For the text-containing cell, return its midpoint in [x, y] coordinate format. 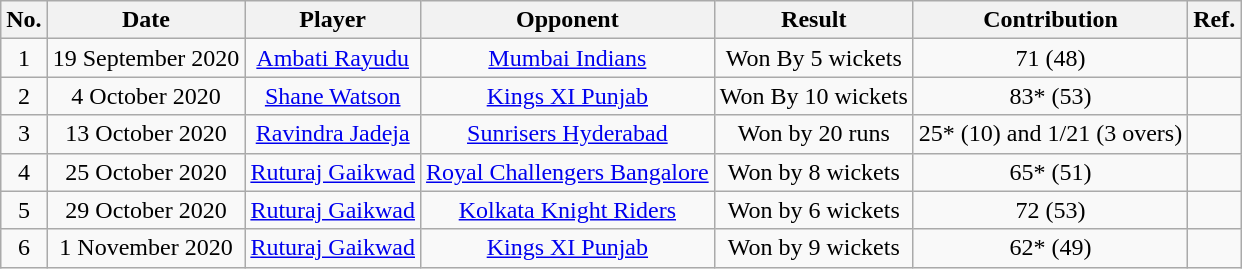
Ref. [1214, 20]
62* (49) [1050, 248]
Kolkata Knight Riders [568, 210]
Mumbai Indians [568, 58]
Won by 9 wickets [814, 248]
Opponent [568, 20]
Shane Watson [333, 96]
6 [24, 248]
Won by 8 wickets [814, 172]
Won By 10 wickets [814, 96]
Player [333, 20]
5 [24, 210]
Royal Challengers Bangalore [568, 172]
4 October 2020 [146, 96]
Sunrisers Hyderabad [568, 134]
1 [24, 58]
1 November 2020 [146, 248]
Result [814, 20]
65* (51) [1050, 172]
25 October 2020 [146, 172]
83* (53) [1050, 96]
4 [24, 172]
Contribution [1050, 20]
Won By 5 wickets [814, 58]
2 [24, 96]
No. [24, 20]
29 October 2020 [146, 210]
Won by 20 runs [814, 134]
13 October 2020 [146, 134]
3 [24, 134]
25* (10) and 1/21 (3 overs) [1050, 134]
Date [146, 20]
Won by 6 wickets [814, 210]
Ambati Rayudu [333, 58]
71 (48) [1050, 58]
72 (53) [1050, 210]
Ravindra Jadeja [333, 134]
19 September 2020 [146, 58]
